Locate the cell with the specified text and output its (x, y) center coordinate. 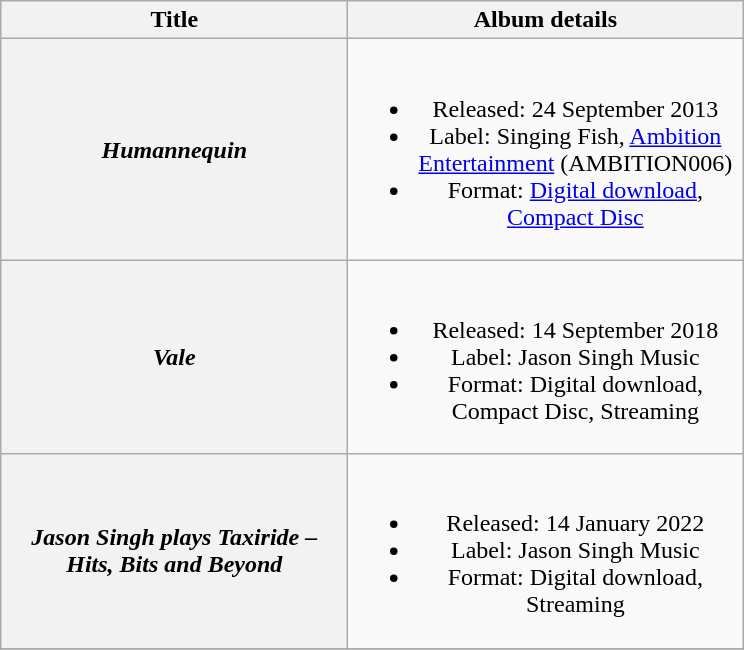
Released: 14 January 2022Label: Jason Singh MusicFormat: Digital download, Streaming (546, 551)
Jason Singh plays Taxiride – Hits, Bits and Beyond (174, 551)
Album details (546, 20)
Humannequin (174, 150)
Released: 24 September 2013Label: Singing Fish, Ambition Entertainment (AMBITION006)Format: Digital download, Compact Disc (546, 150)
Vale (174, 357)
Released: 14 September 2018Label: Jason Singh MusicFormat: Digital download, Compact Disc, Streaming (546, 357)
Title (174, 20)
